Identify which cell holds the provided text, then report its [X, Y] central coordinate. 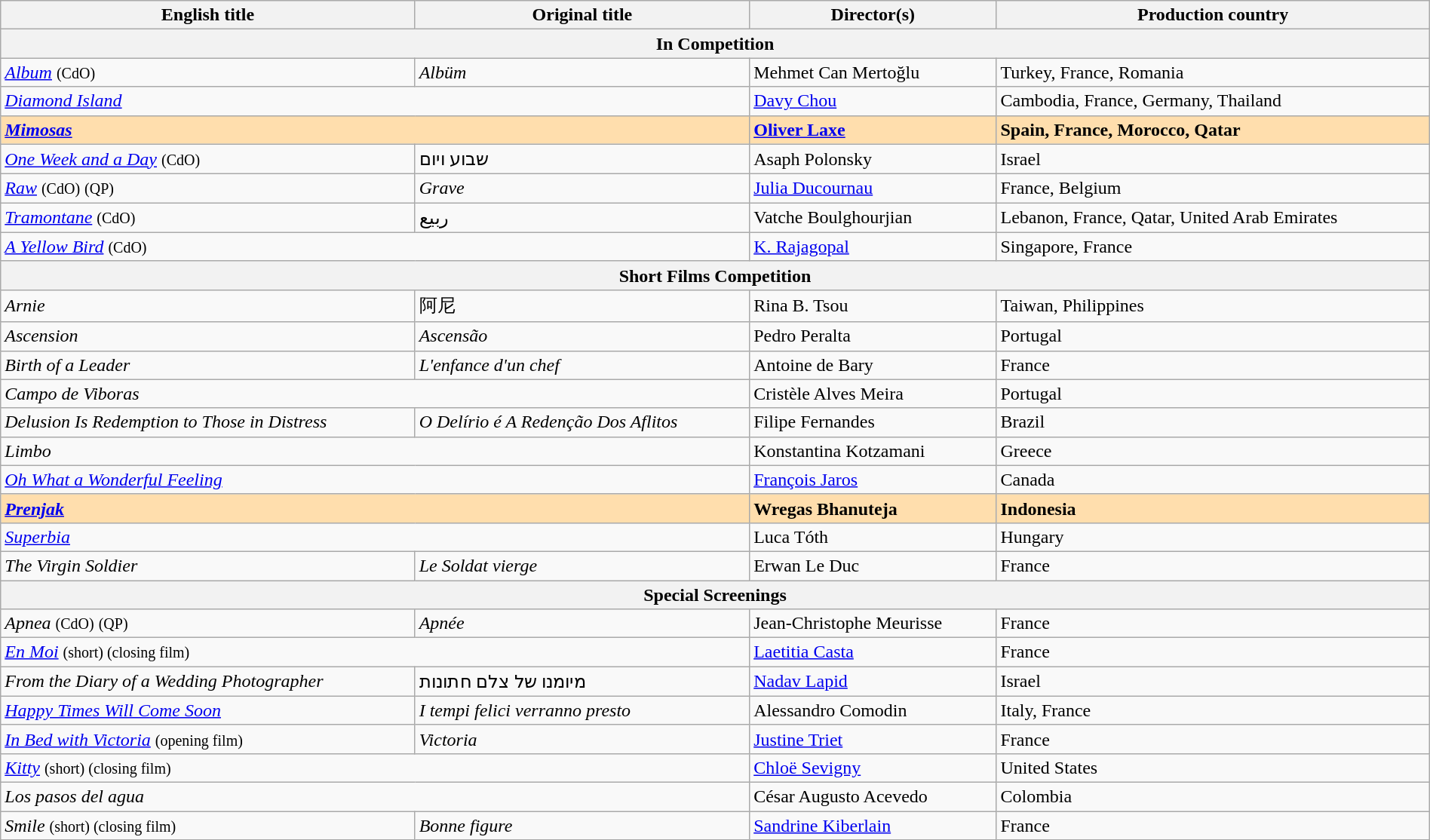
阿尼 [582, 306]
César Augusto Acevedo [873, 796]
Brazil [1213, 422]
Luca Tóth [873, 537]
Nadav Lapid [873, 682]
Bonne figure [582, 826]
Indonesia [1213, 508]
Cambodia, France, Germany, Thailand [1213, 101]
Antoine de Bary [873, 365]
Alessandro Comodin [873, 710]
Justine Triet [873, 739]
Grave [582, 189]
Kitty (short) (closing film) [376, 768]
Diamond Island [376, 101]
L'enfance d'un chef [582, 365]
Album (CdO) [208, 72]
Raw (CdO) (QP) [208, 189]
Filipe Fernandes [873, 422]
From the Diary of a Wedding Photographer [208, 682]
A Yellow Bird (CdO) [376, 247]
Birth of a Leader [208, 365]
English title [208, 15]
Lebanon, France, Qatar, United Arab Emirates [1213, 218]
Special Screenings [715, 595]
Rina B. Tsou [873, 306]
Prenjak [376, 508]
Apnea (CdO) (QP) [208, 624]
Wregas Bhanuteja [873, 508]
Apnée [582, 624]
One Week and a Day (CdO) [208, 159]
מיומנו של צלם חתונות [582, 682]
Vatche Boulghourjian [873, 218]
Sandrine Kiberlain [873, 826]
ربيع [582, 218]
Delusion Is Redemption to Those in Distress [208, 422]
Italy, France [1213, 710]
En Moi (short) (closing film) [376, 652]
Erwan Le Duc [873, 566]
Singapore, France [1213, 247]
Smile (short) (closing film) [208, 826]
Canada [1213, 480]
Chloë Sevigny [873, 768]
K. Rajagopal [873, 247]
Mehmet Can Mertoğlu [873, 72]
Production country [1213, 15]
Taiwan, Philippines [1213, 306]
I tempi felici verranno presto [582, 710]
France, Belgium [1213, 189]
Albüm [582, 72]
Los pasos del agua [376, 796]
Victoria [582, 739]
In Bed with Victoria (opening film) [208, 739]
Hungary [1213, 537]
Laetitia Casta [873, 652]
François Jaros [873, 480]
Cristèle Alves Meira [873, 394]
Greece [1213, 451]
The Virgin Soldier [208, 566]
In Competition [715, 44]
Davy Chou [873, 101]
Le Soldat vierge [582, 566]
Superbia [376, 537]
Spain, France, Morocco, Qatar [1213, 130]
Limbo [376, 451]
Konstantina Kotzamani [873, 451]
United States [1213, 768]
Oh What a Wonderful Feeling [376, 480]
Happy Times Will Come Soon [208, 710]
Short Films Competition [715, 275]
Jean-Christophe Meurisse [873, 624]
Campo de Viboras [376, 394]
שבוע ויום [582, 159]
Ascensão [582, 336]
Mimosas [376, 130]
Director(s) [873, 15]
Colombia [1213, 796]
Original title [582, 15]
O Delírio é A Redenção Dos Aflitos [582, 422]
Pedro Peralta [873, 336]
Asaph Polonsky [873, 159]
Ascension [208, 336]
Arnie [208, 306]
Oliver Laxe [873, 130]
Julia Ducournau [873, 189]
Turkey, France, Romania [1213, 72]
Tramontane (CdO) [208, 218]
